Return [x, y] of the center of cell containing provided text 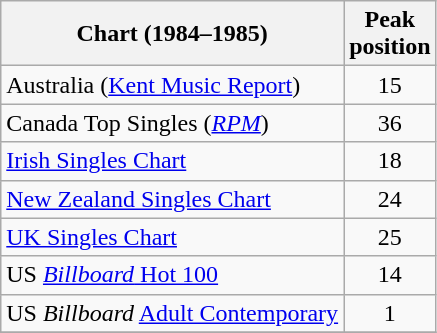
Chart (1984–1985) [172, 34]
Irish Singles Chart [172, 161]
US Billboard Hot 100 [172, 275]
Peakposition [390, 34]
14 [390, 275]
36 [390, 123]
15 [390, 85]
25 [390, 237]
24 [390, 199]
Canada Top Singles (RPM) [172, 123]
1 [390, 313]
New Zealand Singles Chart [172, 199]
UK Singles Chart [172, 237]
18 [390, 161]
Australia (Kent Music Report) [172, 85]
US Billboard Adult Contemporary [172, 313]
